For the text-containing cell, return its midpoint in (X, Y) coordinate format. 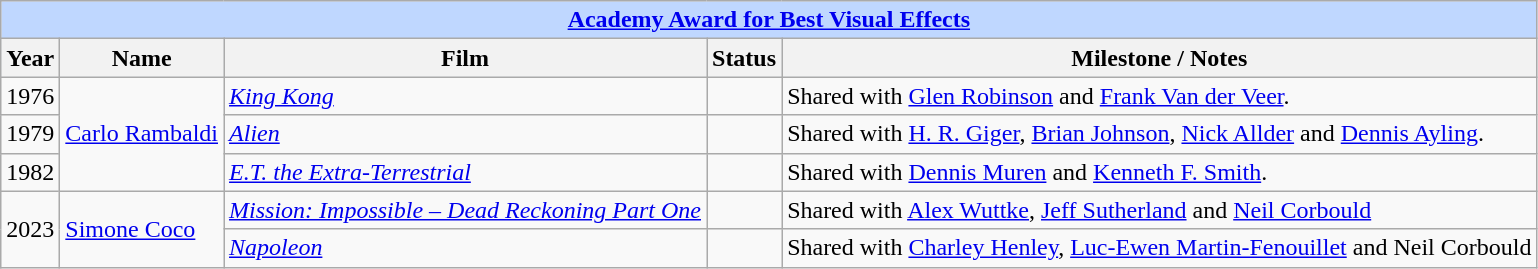
Shared with Glen Robinson and Frank Van der Veer. (1160, 96)
Shared with H. R. Giger, Brian Johnson, Nick Allder and Dennis Ayling. (1160, 134)
Napoleon (466, 248)
1979 (30, 134)
Mission: Impossible – Dead Reckoning Part One (466, 210)
1976 (30, 96)
Name (142, 58)
1982 (30, 172)
Shared with Dennis Muren and Kenneth F. Smith. (1160, 172)
Carlo Rambaldi (142, 134)
Academy Award for Best Visual Effects (769, 20)
King Kong (466, 96)
E.T. the Extra-Terrestrial (466, 172)
Film (466, 58)
Status (744, 58)
Simone Coco (142, 229)
Shared with Alex Wuttke, Jeff Sutherland and Neil Corbould (1160, 210)
Alien (466, 134)
Shared with Charley Henley, Luc-Ewen Martin-Fenouillet and Neil Corbould (1160, 248)
Milestone / Notes (1160, 58)
Year (30, 58)
2023 (30, 229)
